Locate the cell with the specified text and output its [x, y] center coordinate. 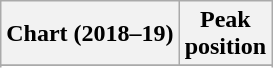
Peakposition [225, 34]
Chart (2018–19) [90, 34]
